Extract the [X, Y] coordinate from the center of the cell holding the provided text.  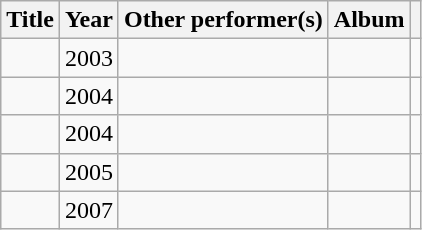
2005 [88, 172]
Title [30, 20]
2007 [88, 210]
2003 [88, 58]
Album [369, 20]
Year [88, 20]
Other performer(s) [223, 20]
